For the text-containing cell, return its midpoint in (x, y) coordinate format. 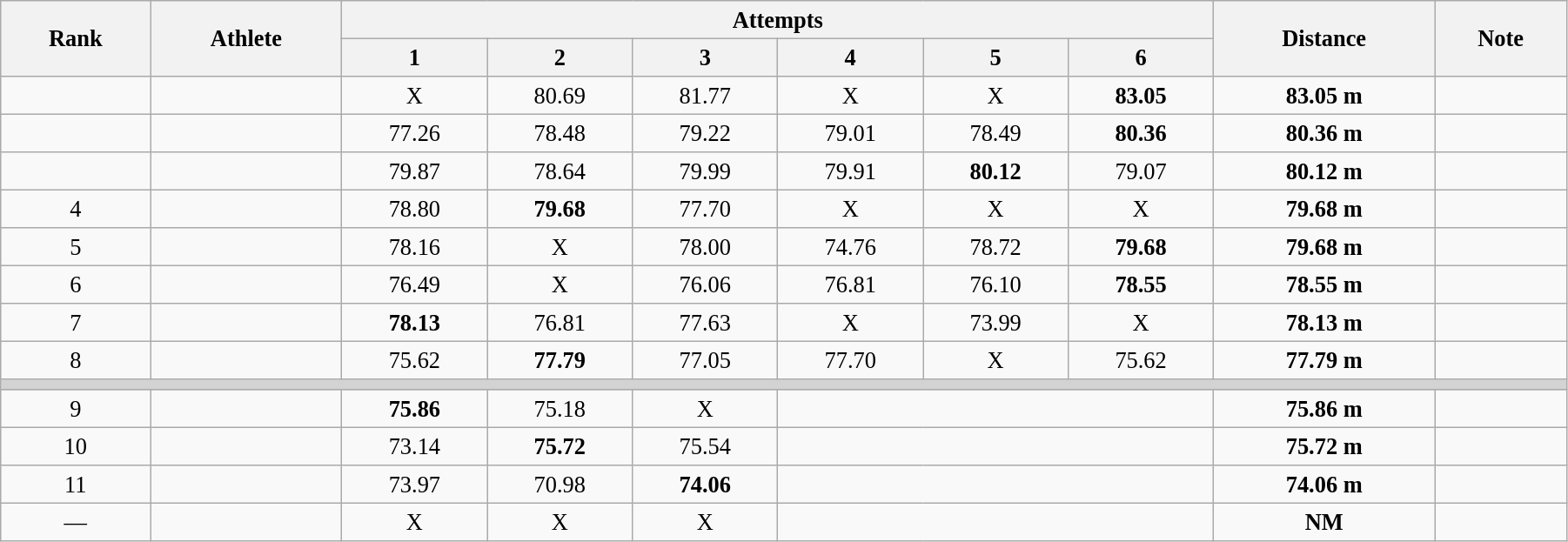
78.00 (705, 247)
73.99 (995, 323)
NM (1324, 522)
75.72 m (1324, 446)
77.63 (705, 323)
81.77 (705, 95)
80.12 m (1324, 171)
75.72 (560, 446)
Athlete (246, 38)
77.79 m (1324, 360)
1 (414, 57)
74.76 (851, 247)
3 (705, 57)
75.18 (560, 409)
83.05 (1142, 95)
78.72 (995, 247)
77.79 (560, 360)
78.80 (414, 209)
73.14 (414, 446)
Distance (1324, 38)
80.36 m (1324, 133)
83.05 m (1324, 95)
76.10 (995, 284)
— (76, 522)
78.48 (560, 133)
79.07 (1142, 171)
78.13 (414, 323)
Note (1501, 38)
74.06 (705, 485)
79.22 (705, 133)
79.01 (851, 133)
Attempts (778, 19)
77.26 (414, 133)
80.69 (560, 95)
75.86 m (1324, 409)
8 (76, 360)
10 (76, 446)
79.91 (851, 171)
77.05 (705, 360)
78.16 (414, 247)
74.06 m (1324, 485)
2 (560, 57)
7 (76, 323)
78.55 (1142, 284)
79.99 (705, 171)
Rank (76, 38)
70.98 (560, 485)
79.87 (414, 171)
78.49 (995, 133)
80.12 (995, 171)
75.54 (705, 446)
78.64 (560, 171)
78.55 m (1324, 284)
76.06 (705, 284)
9 (76, 409)
73.97 (414, 485)
76.49 (414, 284)
80.36 (1142, 133)
11 (76, 485)
75.86 (414, 409)
78.13 m (1324, 323)
